Capture the cell that displays the provided text and extract its [X, Y] central coordinate. 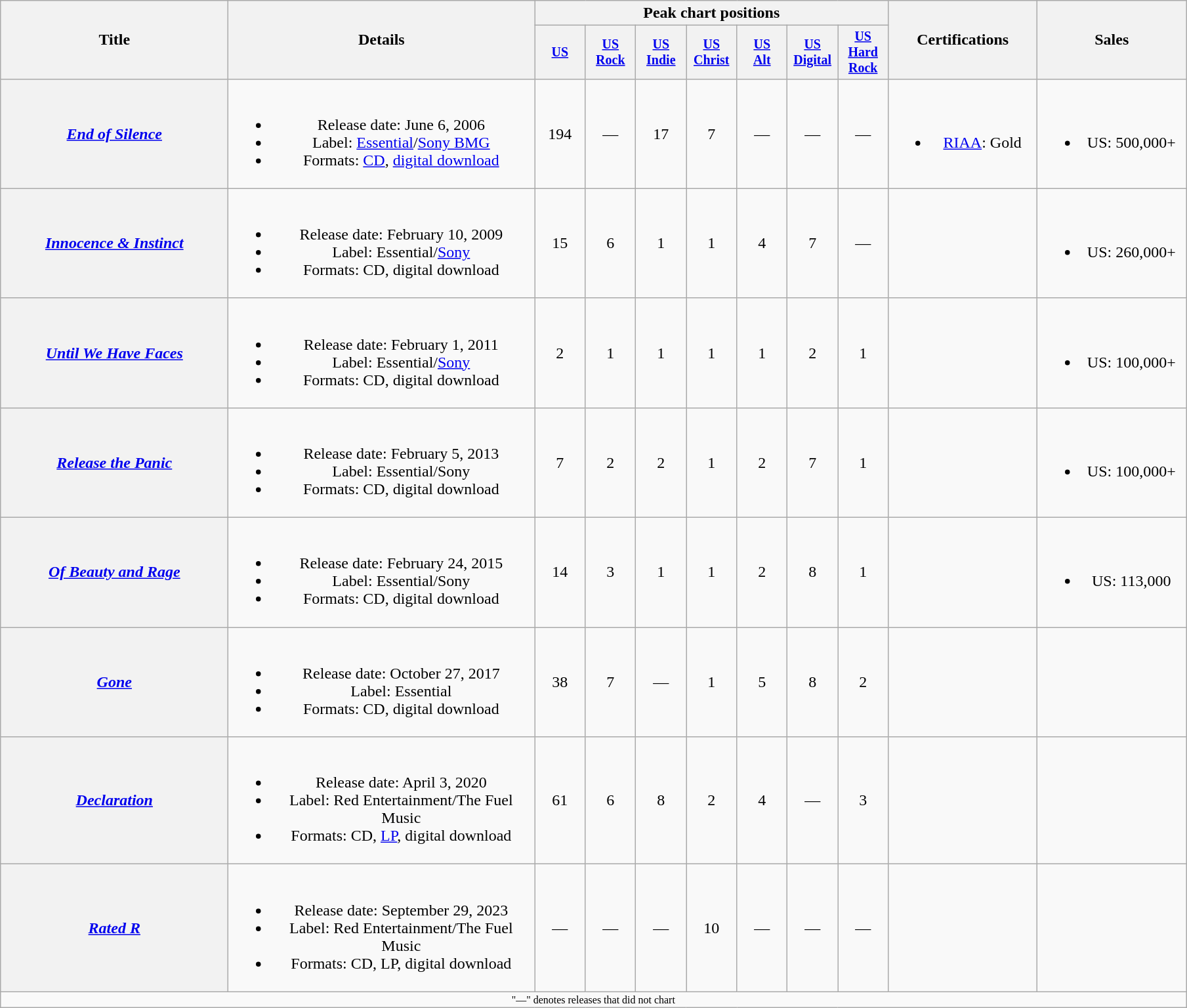
USRock [610, 52]
RIAA: Gold [963, 134]
Gone [114, 682]
61 [560, 801]
Of Beauty and Rage [114, 572]
USDigital [812, 52]
Release date: June 6, 2006Label: Essential/Sony BMGFormats: CD, digital download [382, 134]
Release the Panic [114, 462]
14 [560, 572]
Release date: September 29, 2023Label: Red Entertainment/The Fuel MusicFormats: CD, LP, digital download [382, 928]
Release date: October 27, 2017Label: EssentialFormats: CD, digital download [382, 682]
US: 113,000 [1112, 572]
Release date: February 5, 2013Label: Essential/SonyFormats: CD, digital download [382, 462]
Declaration [114, 801]
Release date: February 1, 2011Label: Essential/SonyFormats: CD, digital download [382, 353]
Sales [1112, 40]
5 [762, 682]
Release date: February 24, 2015Label: Essential/SonyFormats: CD, digital download [382, 572]
Until We Have Faces [114, 353]
USIndie [661, 52]
38 [560, 682]
US [560, 52]
Release date: February 10, 2009Label: Essential/SonyFormats: CD, digital download [382, 243]
USChrist [711, 52]
End of Silence [114, 134]
194 [560, 134]
Rated R [114, 928]
USHard Rock [864, 52]
Title [114, 40]
Certifications [963, 40]
US: 500,000+ [1112, 134]
15 [560, 243]
Peak chart positions [711, 13]
10 [711, 928]
Details [382, 40]
USAlt [762, 52]
US: 260,000+ [1112, 243]
Innocence & Instinct [114, 243]
Release date: April 3, 2020Label: Red Entertainment/The Fuel MusicFormats: CD, LP, digital download [382, 801]
17 [661, 134]
"—" denotes releases that did not chart [593, 999]
